Find where the given text appears and provide that cell's center as (x, y) coordinate. 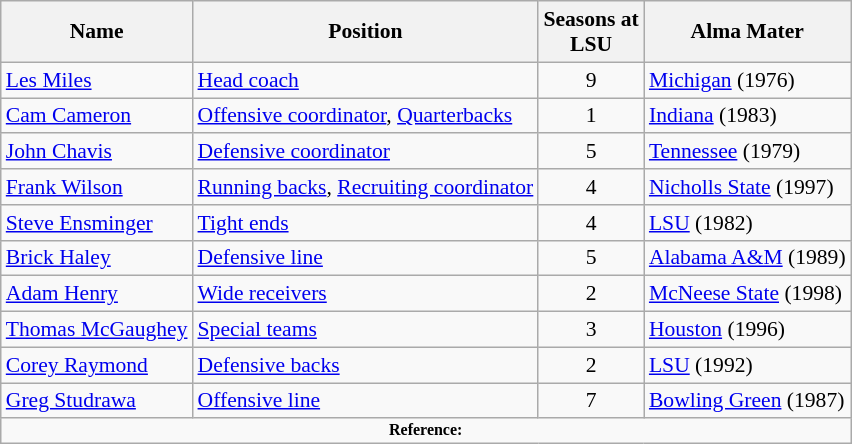
Houston (1996) (748, 330)
Wide receivers (366, 294)
Greg Studrawa (97, 401)
7 (590, 401)
Steve Ensminger (97, 223)
Cam Cameron (97, 116)
Nicholls State (1997) (748, 187)
Thomas McGaughey (97, 330)
Frank Wilson (97, 187)
Defensive coordinator (366, 152)
Running backs, Recruiting coordinator (366, 187)
Defensive line (366, 258)
Position (366, 32)
Alabama A&M (1989) (748, 258)
Tennessee (1979) (748, 152)
LSU (1992) (748, 365)
Corey Raymond (97, 365)
Bowling Green (1987) (748, 401)
Alma Mater (748, 32)
Tight ends (366, 223)
Name (97, 32)
Special teams (366, 330)
Indiana (1983) (748, 116)
Offensive line (366, 401)
McNeese State (1998) (748, 294)
Brick Haley (97, 258)
9 (590, 80)
1 (590, 116)
Seasons atLSU (590, 32)
Offensive coordinator, Quarterbacks (366, 116)
Les Miles (97, 80)
Reference: (426, 431)
Head coach (366, 80)
Michigan (1976) (748, 80)
3 (590, 330)
Defensive backs (366, 365)
Adam Henry (97, 294)
LSU (1982) (748, 223)
John Chavis (97, 152)
